From the cell containing the given text, extract its center point as (x, y) coordinate. 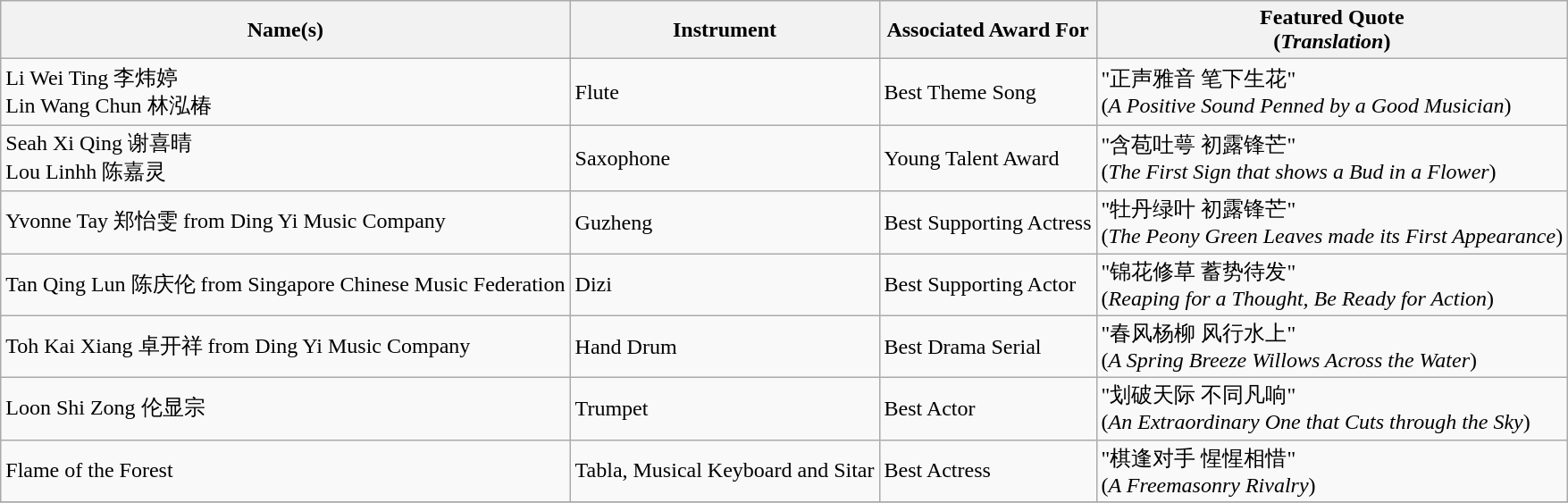
"含苞吐萼 初露锋芒"(The First Sign that shows a Bud in a Flower) (1332, 158)
Best Supporting Actor (988, 285)
Trumpet (725, 409)
Yvonne Tay 郑怡雯 from Ding Yi Music Company (286, 222)
Saxophone (725, 158)
Dizi (725, 285)
Best Actor (988, 409)
Featured Quote(Translation) (1332, 30)
Tabla, Musical Keyboard and Sitar (725, 471)
Toh Kai Xiang 卓开祥 from Ding Yi Music Company (286, 347)
Flute (725, 92)
"划破天际 不同凡响"(An Extraordinary One that Cuts through the Sky) (1332, 409)
Best Drama Serial (988, 347)
Young Talent Award (988, 158)
Best Actress (988, 471)
Best Theme Song (988, 92)
Flame of the Forest (286, 471)
Tan Qing Lun 陈庆伦 from Singapore Chinese Music Federation (286, 285)
Instrument (725, 30)
Associated Award For (988, 30)
"锦花修草 蓄势待发"(Reaping for a Thought, Be Ready for Action) (1332, 285)
Best Supporting Actress (988, 222)
"春风杨柳 风行水上"(A Spring Breeze Willows Across the Water) (1332, 347)
Seah Xi Qing 谢喜晴Lou Linhh 陈嘉灵 (286, 158)
Loon Shi Zong 伦显宗 (286, 409)
"正声雅音 笔下生花"(A Positive Sound Penned by a Good Musician) (1332, 92)
Li Wei Ting 李炜婷Lin Wang Chun 林泓椿 (286, 92)
Guzheng (725, 222)
"牡丹绿叶 初露锋芒"(The Peony Green Leaves made its First Appearance) (1332, 222)
Hand Drum (725, 347)
Name(s) (286, 30)
"棋逢对手 惺惺相惜"(A Freemasonry Rivalry) (1332, 471)
